Return the (X, Y) coordinate for the center point of the cell that contains the specified text.  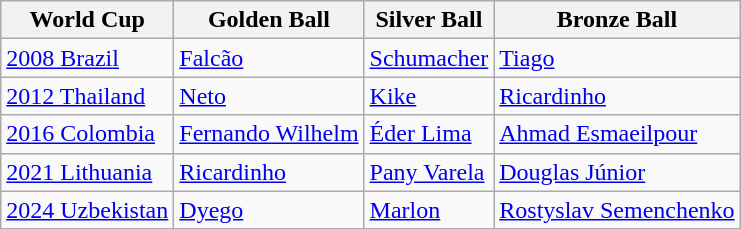
Golden Ball (269, 20)
2016 Colombia (88, 134)
Kike (429, 96)
Douglas Júnior (617, 172)
Fernando Wilhelm (269, 134)
Bronze Ball (617, 20)
World Cup (88, 20)
2012 Thailand (88, 96)
Rostyslav Semenchenko (617, 210)
2024 Uzbekistan (88, 210)
Silver Ball (429, 20)
Dyego (269, 210)
Schumacher (429, 58)
Tiago (617, 58)
Ahmad Esmaeilpour (617, 134)
Neto (269, 96)
Éder Lima (429, 134)
Falcão (269, 58)
Marlon (429, 210)
Pany Varela (429, 172)
2021 Lithuania (88, 172)
2008 Brazil (88, 58)
